Capture the cell that displays the provided text and extract its (X, Y) central coordinate. 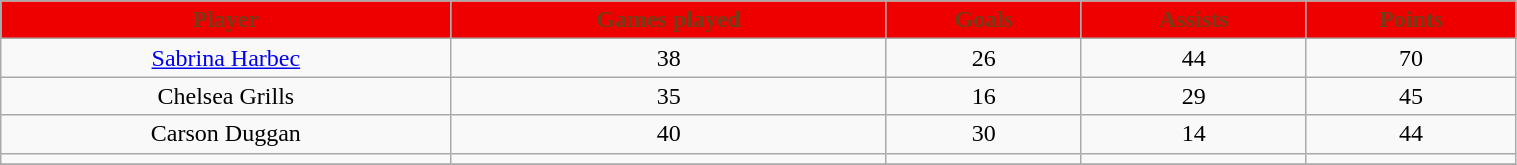
Sabrina Harbec (226, 58)
Games played (668, 20)
26 (984, 58)
70 (1411, 58)
14 (1194, 134)
Goals (984, 20)
Chelsea Grills (226, 96)
Points (1411, 20)
38 (668, 58)
16 (984, 96)
30 (984, 134)
45 (1411, 96)
35 (668, 96)
Carson Duggan (226, 134)
40 (668, 134)
Player (226, 20)
Assists (1194, 20)
29 (1194, 96)
